Scan for the cell matching the given text and deliver its [X, Y] coordinate at center. 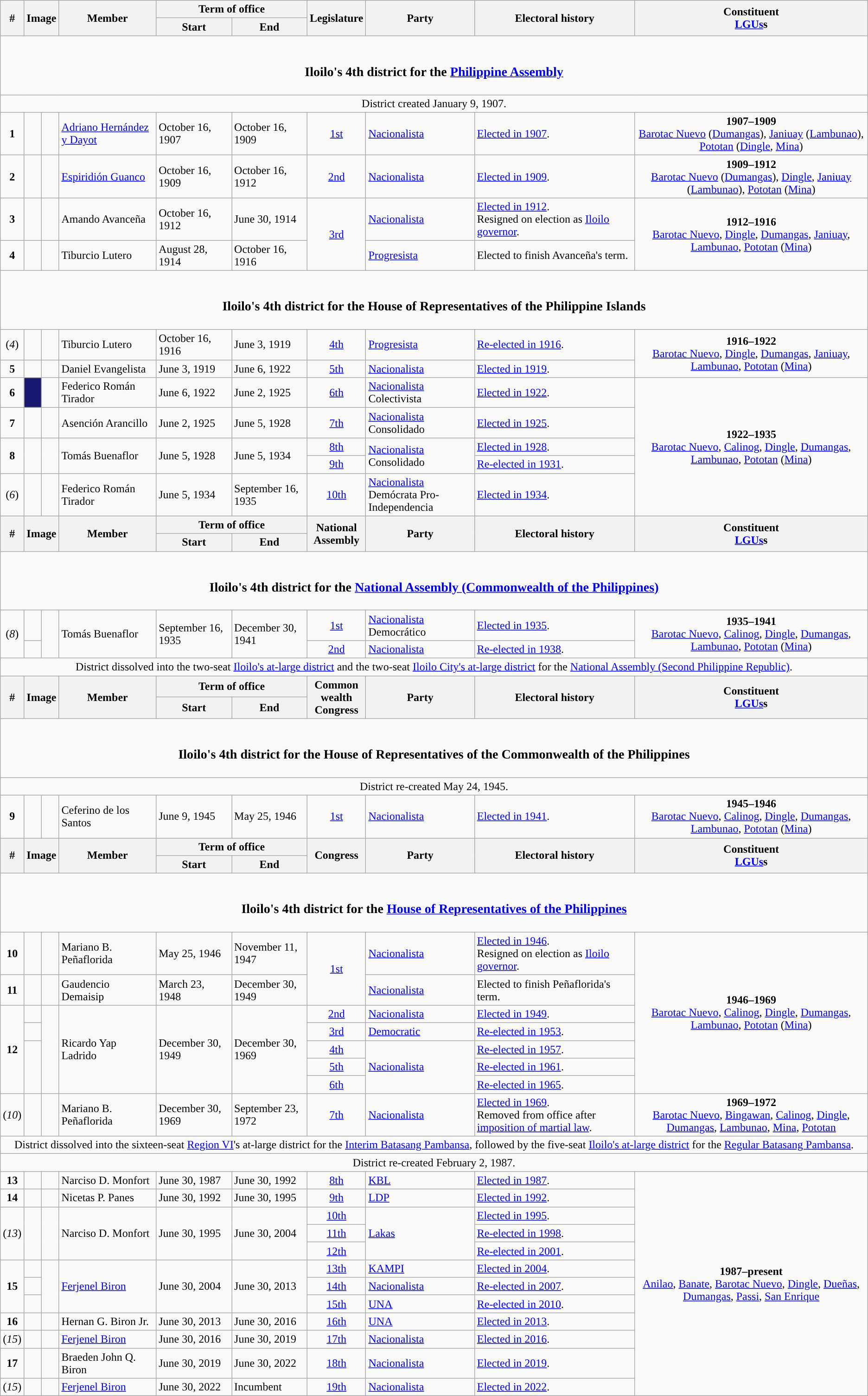
Democratic [420, 1032]
Re-elected in 2010. [555, 1304]
11th [337, 1233]
Congress [337, 856]
(10) [12, 1115]
8 [12, 456]
Elected in 1925. [555, 423]
9 [12, 817]
1946–1969Barotac Nuevo, Calinog, Dingle, Dumangas, Lambunao, Pototan (Mina) [751, 1012]
Daniel Evangelista [108, 369]
Adriano Hernández y Dayot [108, 134]
Re-elected in 1931. [555, 464]
1935–1941Barotac Nuevo, Calinog, Dingle, Dumangas, Lambunao, Pototan (Mina) [751, 634]
March 23, 1948 [194, 990]
Elected in 2013. [555, 1321]
Espiridión Guanco [108, 176]
September 23, 1972 [270, 1115]
NacionalistaDemocrático [420, 625]
14 [12, 1198]
Elected in 1912.Resigned on election as Iloilo governor. [555, 219]
CommonwealthCongress [337, 697]
1909–1912Barotac Nuevo (Dumangas), Dingle, Janiuay (Lambunao), Pototan (Mina) [751, 176]
1912–1916Barotac Nuevo, Dingle, Dumangas, Janiuay, Lambunao, Pototan (Mina) [751, 234]
NacionalistaDemócrata Pro-Independencia [420, 495]
Lakas [420, 1233]
Elected in 1935. [555, 625]
1945–1946Barotac Nuevo, Calinog, Dingle, Dumangas, Lambunao, Pototan (Mina) [751, 817]
(4) [12, 345]
6 [12, 392]
Elected in 2004. [555, 1268]
Re-elected in 1957. [555, 1049]
Iloilo's 4th district for the National Assembly (Commonwealth of the Philippines) [434, 581]
Elected in 1995. [555, 1216]
Re-elected in 1965. [555, 1085]
June 30, 1914 [270, 219]
1969–1972Barotac Nuevo, Bingawan, Calinog, Dingle, Dumangas, Lambunao, Mina, Pototan [751, 1115]
Re-elected in 1938. [555, 649]
NacionalistaColectivista [420, 392]
16th [337, 1321]
Incumbent [270, 1387]
17 [12, 1363]
17th [337, 1339]
3 [12, 219]
Re-elected in 1998. [555, 1233]
Elected in 1909. [555, 176]
June 30, 1987 [194, 1180]
Elected in 1934. [555, 495]
District re-created May 24, 1945. [434, 786]
Elected in 1941. [555, 817]
Elected in 2019. [555, 1363]
June 9, 1945 [194, 817]
Re-elected in 2007. [555, 1286]
14th [337, 1286]
KAMPI [420, 1268]
15 [12, 1286]
Elected to finish Peñaflorida's term. [555, 990]
Elected in 1969.Removed from office after imposition of martial law. [555, 1115]
Elected in 2016. [555, 1339]
12th [337, 1251]
Re-elected in 1961. [555, 1067]
1987–presentAnilao, Banate, Barotac Nuevo, Dingle, Dueñas, Dumangas, Passi, San Enrique [751, 1284]
15th [337, 1304]
NationalAssembly [337, 534]
Asención Arancillo [108, 423]
Iloilo's 4th district for the House of Representatives of the Commonwealth of the Philippines [434, 748]
Elected in 1928. [555, 447]
Elected in 1922. [555, 392]
KBL [420, 1180]
Braeden John Q. Biron [108, 1363]
1907–1909Barotac Nuevo (Dumangas), Janiuay (Lambunao), Pototan (Dingle, Mina) [751, 134]
Re-elected in 1953. [555, 1032]
November 11, 1947 [270, 953]
(13) [12, 1233]
1916–1922Barotac Nuevo, Dingle, Dumangas, Janiuay, Lambunao, Pototan (Mina) [751, 354]
1 [12, 134]
October 16, 1907 [194, 134]
Iloilo's 4th district for the House of Representatives of the Philippines [434, 903]
Amando Avanceña [108, 219]
Gaudencio Demaisip [108, 990]
16 [12, 1321]
13 [12, 1180]
Re-elected in 1916. [555, 345]
Ceferino de los Santos [108, 817]
4 [12, 255]
13th [337, 1268]
Iloilo's 4th district for the Philippine Assembly [434, 65]
Nicetas P. Panes [108, 1198]
Ricardo Yap Ladrido [108, 1049]
Elected in 1949. [555, 1014]
11 [12, 990]
Hernan G. Biron Jr. [108, 1321]
12 [12, 1049]
Iloilo's 4th district for the House of Representatives of the Philippine Islands [434, 300]
19th [337, 1387]
Elected in 2022. [555, 1387]
District created January 9, 1907. [434, 103]
(6) [12, 495]
Elected to finish Avanceña's term. [555, 255]
1922–1935Barotac Nuevo, Calinog, Dingle, Dumangas, Lambunao, Pototan (Mina) [751, 447]
August 28, 1914 [194, 255]
10 [12, 953]
Elected in 1919. [555, 369]
(8) [12, 634]
Elected in 1907. [555, 134]
7 [12, 423]
Legislature [337, 18]
Elected in 1987. [555, 1180]
5 [12, 369]
District re-created February 2, 1987. [434, 1163]
2 [12, 176]
December 30, 1941 [270, 634]
LDP [420, 1198]
18th [337, 1363]
Elected in 1992. [555, 1198]
Elected in 1946.Resigned on election as Iloilo governor. [555, 953]
Re-elected in 2001. [555, 1251]
